Locate the cell with the specified text and output its [X, Y] center coordinate. 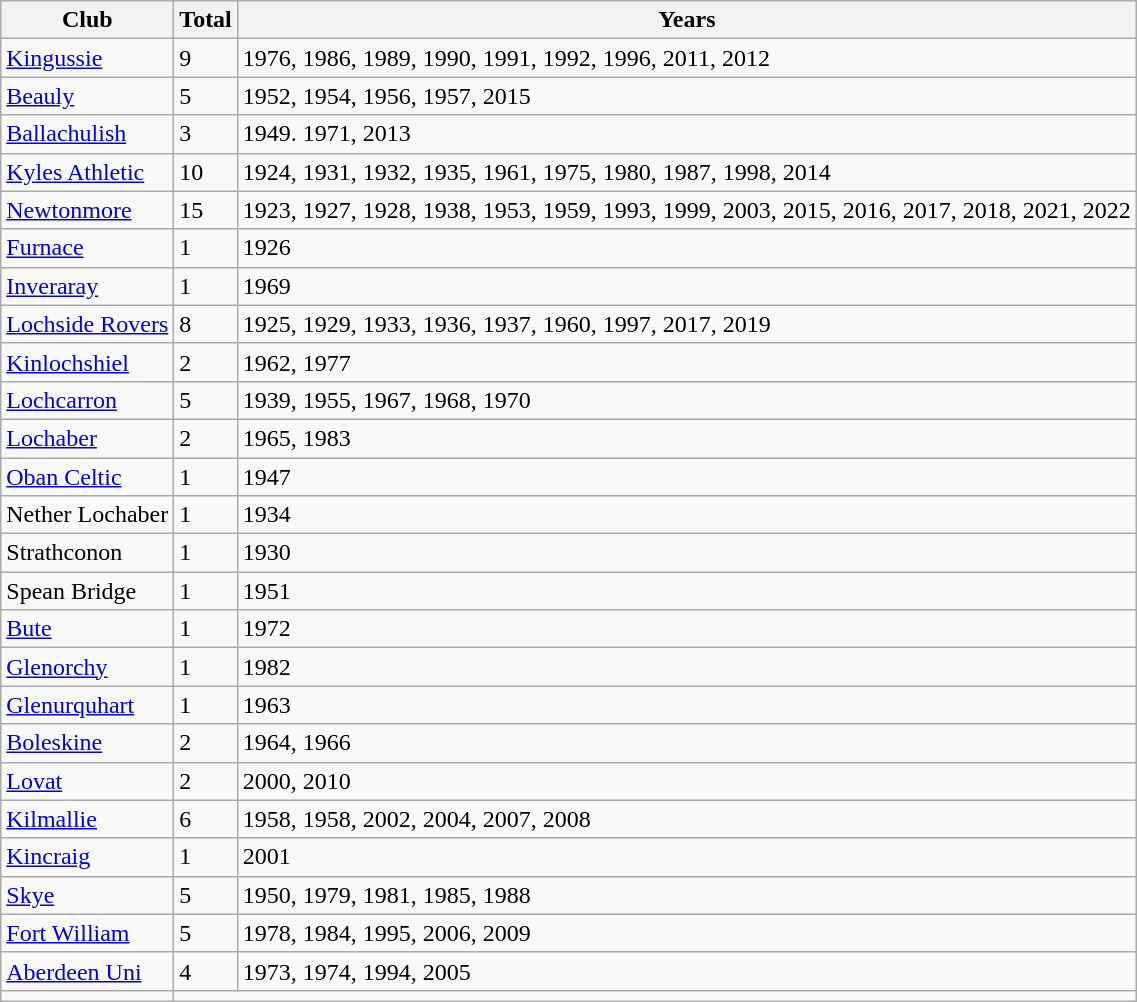
1963 [686, 705]
1949. 1971, 2013 [686, 134]
Ballachulish [88, 134]
1952, 1954, 1956, 1957, 2015 [686, 96]
Kingussie [88, 58]
Lochcarron [88, 400]
1930 [686, 553]
Newtonmore [88, 210]
1964, 1966 [686, 743]
Spean Bridge [88, 591]
2000, 2010 [686, 781]
1978, 1984, 1995, 2006, 2009 [686, 933]
2001 [686, 857]
Beauly [88, 96]
Inveraray [88, 286]
Aberdeen Uni [88, 971]
15 [206, 210]
1923, 1927, 1928, 1938, 1953, 1959, 1993, 1999, 2003, 2015, 2016, 2017, 2018, 2021, 2022 [686, 210]
Years [686, 20]
3 [206, 134]
Glenorchy [88, 667]
1972 [686, 629]
1947 [686, 477]
Kilmallie [88, 819]
Strathconon [88, 553]
Lochaber [88, 438]
Boleskine [88, 743]
1965, 1983 [686, 438]
Oban Celtic [88, 477]
Total [206, 20]
1973, 1974, 1994, 2005 [686, 971]
1958, 1958, 2002, 2004, 2007, 2008 [686, 819]
9 [206, 58]
Kincraig [88, 857]
1962, 1977 [686, 362]
Bute [88, 629]
1925, 1929, 1933, 1936, 1937, 1960, 1997, 2017, 2019 [686, 324]
Skye [88, 895]
Club [88, 20]
10 [206, 172]
Glenurquhart [88, 705]
1982 [686, 667]
1934 [686, 515]
4 [206, 971]
Fort William [88, 933]
1939, 1955, 1967, 1968, 1970 [686, 400]
1976, 1986, 1989, 1990, 1991, 1992, 1996, 2011, 2012 [686, 58]
1924, 1931, 1932, 1935, 1961, 1975, 1980, 1987, 1998, 2014 [686, 172]
1969 [686, 286]
Furnace [88, 248]
1950, 1979, 1981, 1985, 1988 [686, 895]
1951 [686, 591]
1926 [686, 248]
Lochside Rovers [88, 324]
Nether Lochaber [88, 515]
Lovat [88, 781]
6 [206, 819]
8 [206, 324]
Kyles Athletic [88, 172]
Kinlochshiel [88, 362]
